For the text-containing cell, return its midpoint in [x, y] coordinate format. 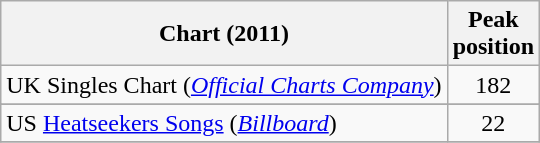
Peak position [493, 34]
Chart (2011) [224, 34]
UK Singles Chart (Official Charts Company) [224, 85]
182 [493, 85]
US Heatseekers Songs (Billboard) [224, 123]
22 [493, 123]
